Return the (x, y) coordinate for the center point of the cell that contains the specified text.  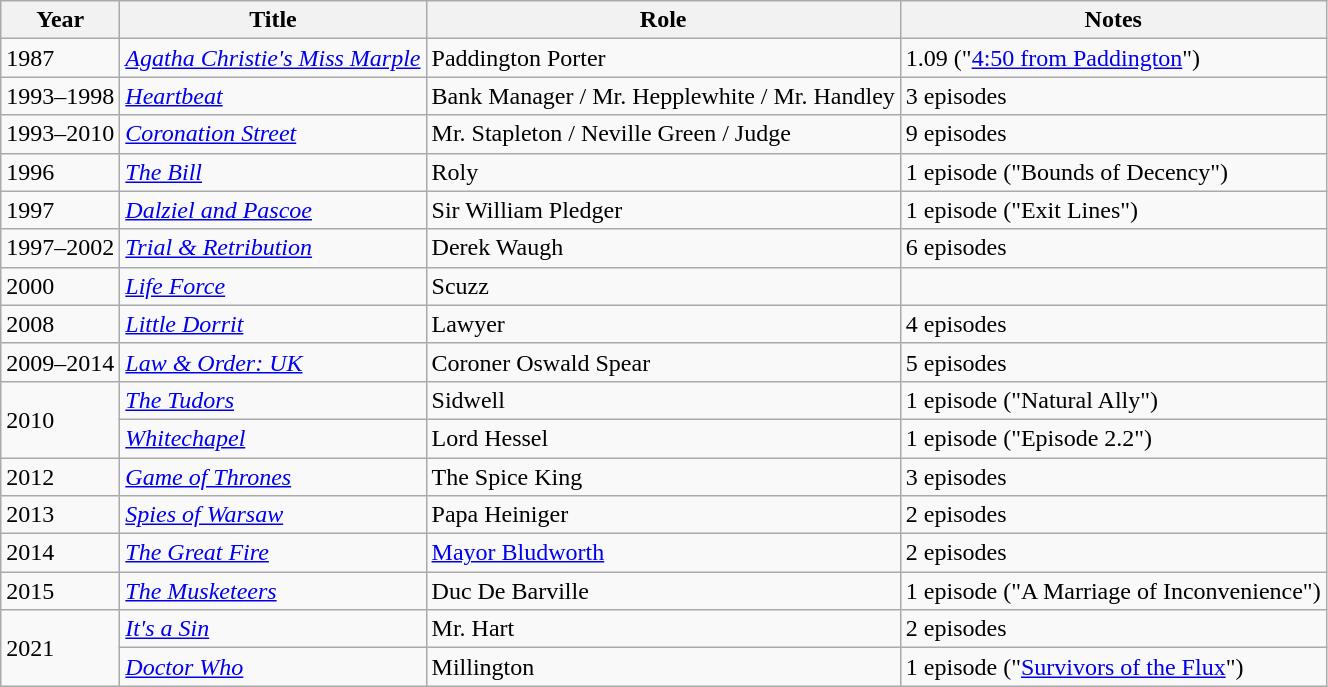
Spies of Warsaw (273, 515)
2008 (60, 324)
1 episode ("Natural Ally") (1113, 400)
2010 (60, 419)
Agatha Christie's Miss Marple (273, 58)
Year (60, 20)
It's a Sin (273, 629)
Dalziel and Pascoe (273, 210)
2012 (60, 477)
Bank Manager / Mr. Hepplewhite / Mr. Handley (663, 96)
Mayor Bludworth (663, 553)
Derek Waugh (663, 248)
Papa Heiniger (663, 515)
Paddington Porter (663, 58)
2021 (60, 648)
Heartbeat (273, 96)
The Musketeers (273, 591)
9 episodes (1113, 134)
2009–2014 (60, 362)
Sidwell (663, 400)
Mr. Hart (663, 629)
Title (273, 20)
Whitechapel (273, 438)
6 episodes (1113, 248)
1 episode ("Survivors of the Flux") (1113, 667)
The Spice King (663, 477)
2013 (60, 515)
1997 (60, 210)
Scuzz (663, 286)
1996 (60, 172)
Duc De Barville (663, 591)
Trial & Retribution (273, 248)
1.09 ("4:50 from Paddington") (1113, 58)
The Bill (273, 172)
Lawyer (663, 324)
The Tudors (273, 400)
Roly (663, 172)
Notes (1113, 20)
Millington (663, 667)
2000 (60, 286)
2015 (60, 591)
Doctor Who (273, 667)
5 episodes (1113, 362)
2014 (60, 553)
Game of Thrones (273, 477)
1993–1998 (60, 96)
1 episode ("Episode 2.2") (1113, 438)
Mr. Stapleton / Neville Green / Judge (663, 134)
Role (663, 20)
1 episode ("Bounds of Decency") (1113, 172)
Coroner Oswald Spear (663, 362)
1 episode ("Exit Lines") (1113, 210)
Coronation Street (273, 134)
Lord Hessel (663, 438)
1993–2010 (60, 134)
1 episode ("A Marriage of Inconvenience") (1113, 591)
1997–2002 (60, 248)
1987 (60, 58)
The Great Fire (273, 553)
4 episodes (1113, 324)
Life Force (273, 286)
Sir William Pledger (663, 210)
Law & Order: UK (273, 362)
Little Dorrit (273, 324)
